Scan for the cell matching the given text and deliver its (X, Y) coordinate at center. 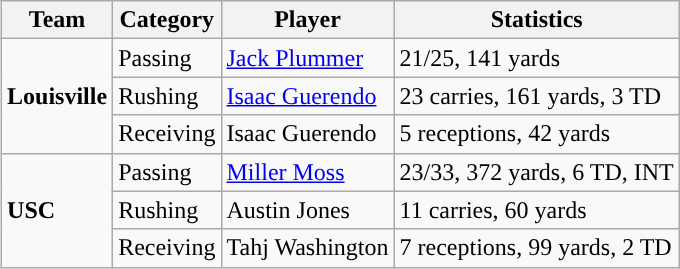
23/33, 372 yards, 6 TD, INT (536, 172)
23 carries, 161 yards, 3 TD (536, 96)
11 carries, 60 yards (536, 210)
Player (308, 20)
21/25, 141 yards (536, 58)
Category (167, 20)
7 receptions, 99 yards, 2 TD (536, 248)
Louisville (58, 96)
Austin Jones (308, 210)
USC (58, 210)
Team (58, 20)
Tahj Washington (308, 248)
Miller Moss (308, 172)
5 receptions, 42 yards (536, 134)
Jack Plummer (308, 58)
Statistics (536, 20)
